Capture the cell that displays the provided text and extract its [x, y] central coordinate. 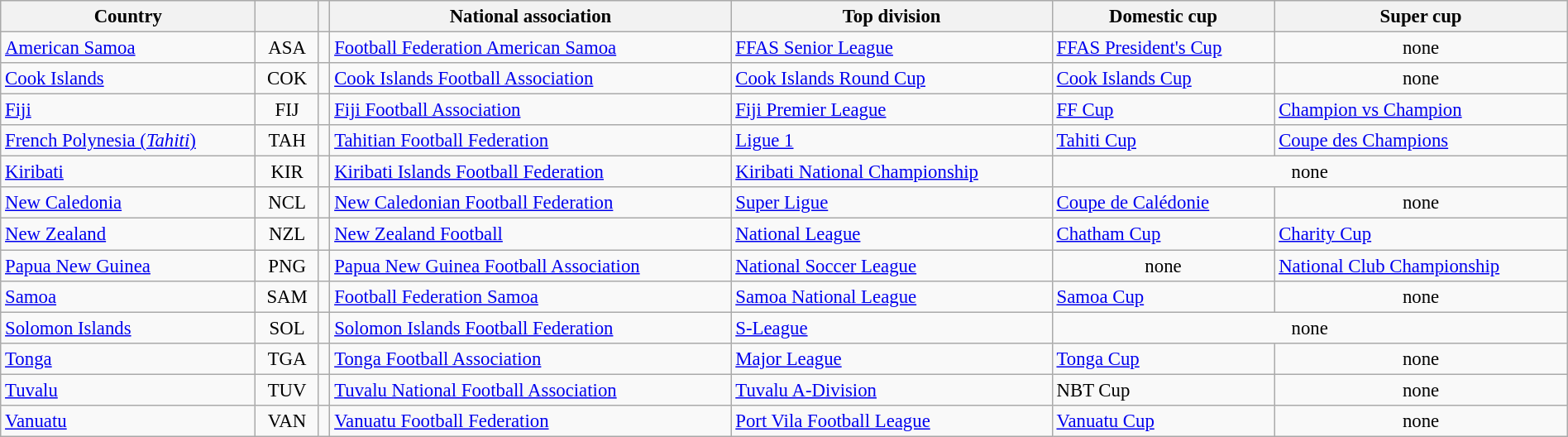
PNG [288, 266]
Vanuatu Football Federation [531, 421]
Tonga Football Association [531, 358]
SOL [288, 328]
NZL [288, 234]
Cook Islands Cup [1163, 79]
Coupe de Calédonie [1163, 203]
New Zealand [128, 234]
Football Federation American Samoa [531, 48]
Country [128, 17]
COK [288, 79]
Solomon Islands [128, 328]
SAM [288, 296]
FIJ [288, 110]
Tonga [128, 358]
Fiji [128, 110]
NCL [288, 203]
S-League [892, 328]
Football Federation Samoa [531, 296]
ASA [288, 48]
Tuvalu A-Division [892, 390]
VAN [288, 421]
Port Vila Football League [892, 421]
NBT Cup [1163, 390]
Cook Islands [128, 79]
Papua New Guinea Football Association [531, 266]
Super cup [1421, 17]
New Caledonian Football Federation [531, 203]
National Club Championship [1421, 266]
Super Ligue [892, 203]
Papua New Guinea [128, 266]
Domestic cup [1163, 17]
Tuvalu [128, 390]
Champion vs Champion [1421, 110]
TGA [288, 358]
American Samoa [128, 48]
Samoa [128, 296]
TUV [288, 390]
French Polynesia (Tahiti) [128, 141]
Ligue 1 [892, 141]
Tonga Cup [1163, 358]
National Soccer League [892, 266]
Samoa National League [892, 296]
Solomon Islands Football Federation [531, 328]
Coupe des Champions [1421, 141]
FF Cup [1163, 110]
Vanuatu Cup [1163, 421]
Kiribati Islands Football Federation [531, 172]
TAH [288, 141]
New Zealand Football [531, 234]
Tahitian Football Federation [531, 141]
Tahiti Cup [1163, 141]
Vanuatu [128, 421]
Cook Islands Round Cup [892, 79]
Fiji Football Association [531, 110]
National association [531, 17]
Top division [892, 17]
Cook Islands Football Association [531, 79]
Charity Cup [1421, 234]
Tuvalu National Football Association [531, 390]
FFAS Senior League [892, 48]
Kiribati [128, 172]
KIR [288, 172]
FFAS President's Cup [1163, 48]
Samoa Cup [1163, 296]
New Caledonia [128, 203]
National League [892, 234]
Kiribati National Championship [892, 172]
Fiji Premier League [892, 110]
Major League [892, 358]
Chatham Cup [1163, 234]
